Capture the cell that displays the provided text and extract its (X, Y) central coordinate. 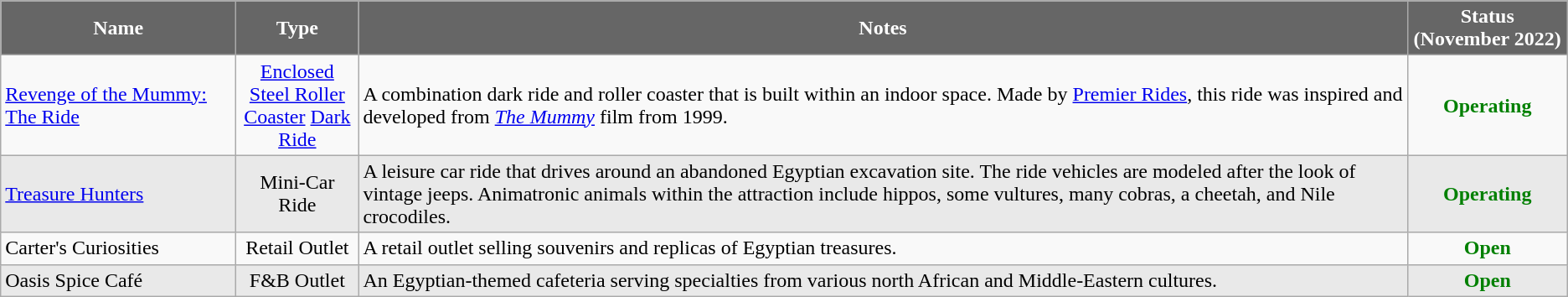
An Egyptian-themed cafeteria serving specialties from various north African and Middle-Eastern cultures. (883, 280)
Mini-Car Ride (297, 194)
Carter's Curiosities (119, 248)
A retail outlet selling souvenirs and replicas of Egyptian treasures. (883, 248)
Retail Outlet (297, 248)
Status(November 2022) (1488, 29)
Treasure Hunters (119, 194)
Revenge of the Mummy: The Ride (119, 106)
F&B Outlet (297, 280)
Oasis Spice Café (119, 280)
Enclosed Steel Roller Coaster Dark Ride (297, 106)
Type (297, 29)
Notes (883, 29)
Name (119, 29)
